Extract the [X, Y] coordinate from the center of the cell holding the provided text.  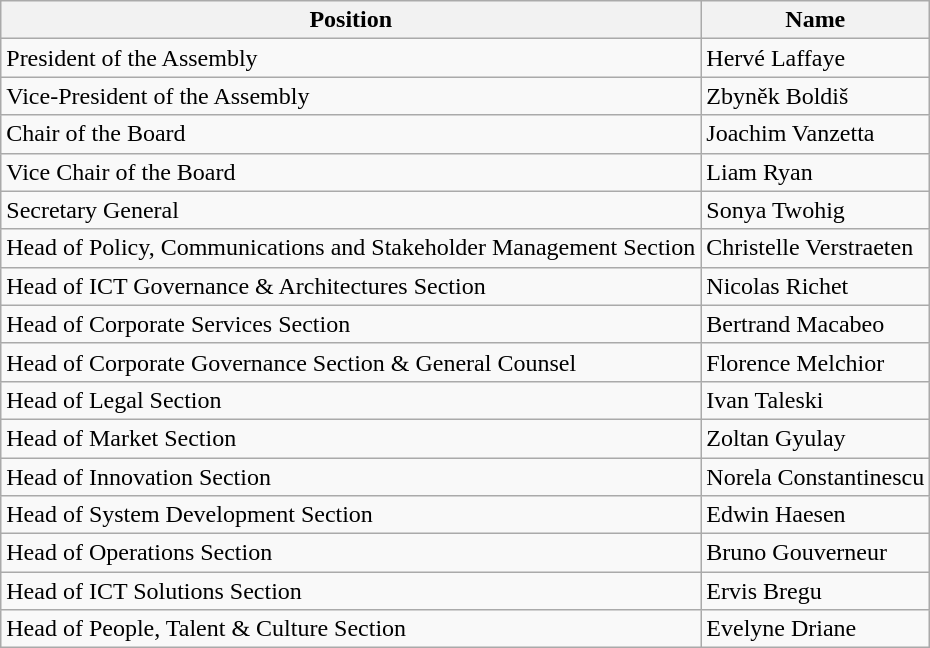
Nicolas Richet [816, 286]
Evelyne Driane [816, 629]
Secretary General [351, 210]
Head of Legal Section [351, 400]
Head of Corporate Services Section [351, 324]
Head of Policy, Communications and Stakeholder Management Section [351, 248]
President of the Assembly [351, 58]
Bruno Gouverneur [816, 553]
Head of ICT Governance & Architectures Section [351, 286]
Head of Corporate Governance Section & General Counsel [351, 362]
Vice Chair of the Board [351, 172]
Vice-President of the Assembly [351, 96]
Christelle Verstraeten [816, 248]
Head of Market Section [351, 438]
Head of System Development Section [351, 515]
Florence Melchior [816, 362]
Head of Operations Section [351, 553]
Head of Innovation Section [351, 477]
Head of ICT Solutions Section [351, 591]
Sonya Twohig [816, 210]
Ivan Taleski [816, 400]
Head of People, Talent & Culture Section [351, 629]
Hervé Laffaye [816, 58]
Name [816, 20]
Ervis Bregu [816, 591]
Liam Ryan [816, 172]
Zbyněk Boldiš [816, 96]
Norela Constantinescu [816, 477]
Zoltan Gyulay [816, 438]
Bertrand Macabeo [816, 324]
Joachim Vanzetta [816, 134]
Edwin Haesen [816, 515]
Position [351, 20]
Chair of the Board [351, 134]
